Identify which cell holds the provided text, then report its [X, Y] central coordinate. 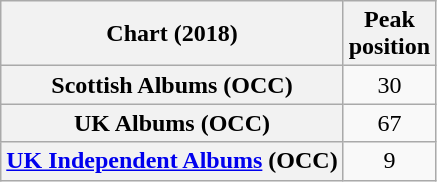
30 [389, 85]
Scottish Albums (OCC) [172, 85]
UK Albums (OCC) [172, 123]
67 [389, 123]
Peakposition [389, 34]
9 [389, 161]
UK Independent Albums (OCC) [172, 161]
Chart (2018) [172, 34]
